Find where the given text appears and provide that cell's center as [X, Y] coordinate. 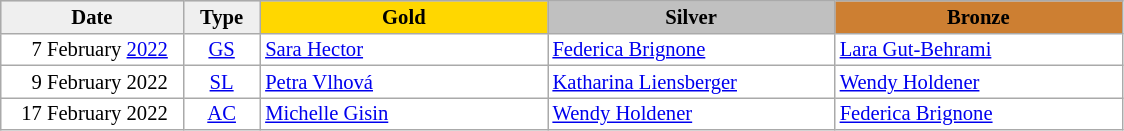
Bronze [978, 16]
Date [92, 16]
Sara Hector [404, 49]
Lara Gut-Behrami [978, 49]
Silver [692, 16]
SL [222, 81]
Michelle Gisin [404, 113]
Gold [404, 16]
Katharina Liensberger [692, 81]
17 February 2022 [92, 113]
9 February 2022 [92, 81]
7 February 2022 [92, 49]
Petra Vlhová [404, 81]
Type [222, 16]
GS [222, 49]
AC [222, 113]
